Search for the cell housing the specified text and yield its [x, y] center coordinate. 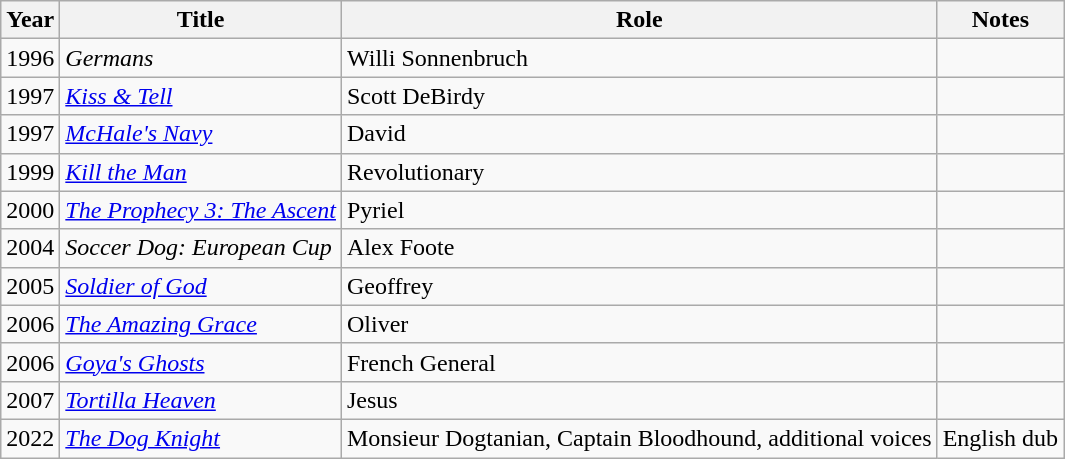
Pyriel [639, 210]
Jesus [639, 400]
Year [30, 20]
Soldier of God [201, 286]
Role [639, 20]
Soccer Dog: European Cup [201, 248]
2004 [30, 248]
The Amazing Grace [201, 324]
Notes [1000, 20]
English dub [1000, 438]
Willi Sonnenbruch [639, 58]
2022 [30, 438]
McHale's Navy [201, 134]
1999 [30, 172]
Germans [201, 58]
Title [201, 20]
Kiss & Tell [201, 96]
Monsieur Dogtanian, Captain Bloodhound, additional voices [639, 438]
2005 [30, 286]
Geoffrey [639, 286]
Oliver [639, 324]
Kill the Man [201, 172]
The Dog Knight [201, 438]
1996 [30, 58]
2000 [30, 210]
Goya's Ghosts [201, 362]
David [639, 134]
Alex Foote [639, 248]
2007 [30, 400]
Scott DeBirdy [639, 96]
The Prophecy 3: The Ascent [201, 210]
Revolutionary [639, 172]
Tortilla Heaven [201, 400]
French General [639, 362]
